Return [X, Y] of the center of cell containing provided text 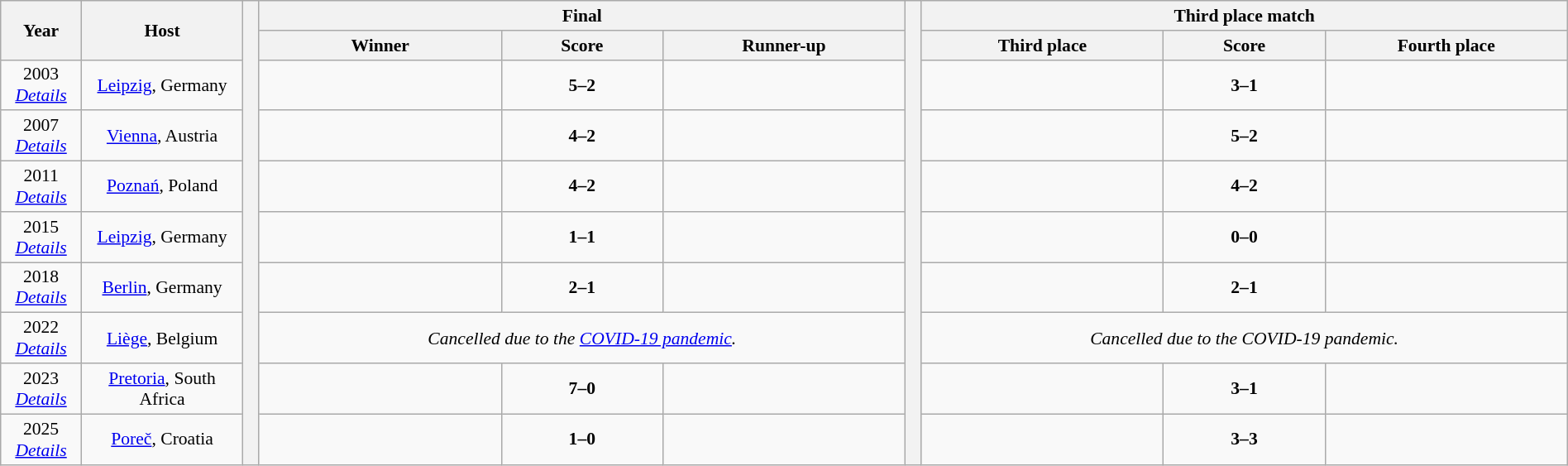
0–0 [1244, 237]
2007 Details [41, 136]
Vienna, Austria [162, 136]
2018 Details [41, 288]
Final [582, 16]
Pretoria, South Africa [162, 389]
Fourth place [1446, 46]
Liège, Belgium [162, 338]
1–0 [582, 439]
Poznań, Poland [162, 187]
Third place match [1244, 16]
1–1 [582, 237]
Poreč, Croatia [162, 439]
2025 Details [41, 439]
3–3 [1244, 439]
2003 Details [41, 84]
Winner [380, 46]
Third place [1042, 46]
Runner-up [784, 46]
2023 Details [41, 389]
2022 Details [41, 338]
2015 Details [41, 237]
Host [162, 30]
Year [41, 30]
2011 Details [41, 187]
Berlin, Germany [162, 288]
7–0 [582, 389]
